Return (x, y) of the center of cell containing provided text 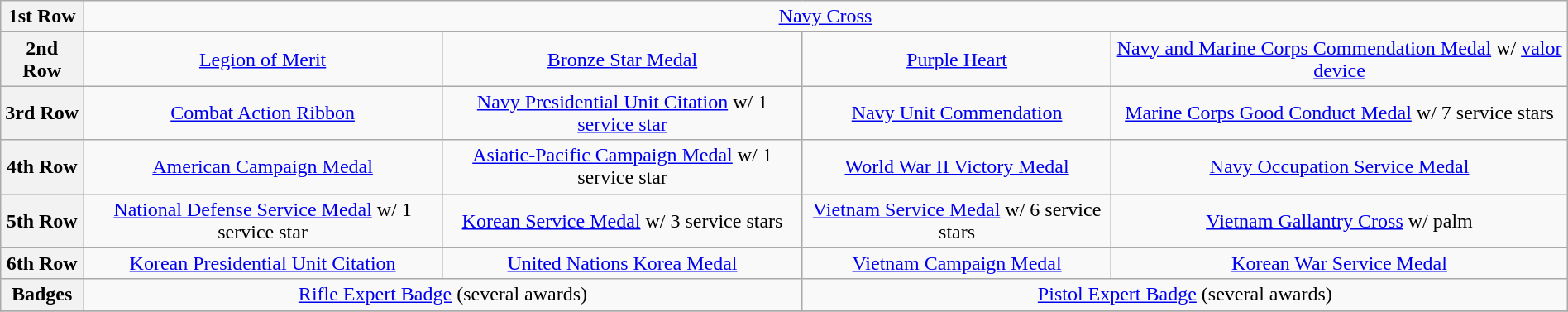
Navy Presidential Unit Citation w/ 1 service star (623, 113)
Asiatic-Pacific Campaign Medal w/ 1 service star (623, 167)
Korean Service Medal w/ 3 service stars (623, 220)
National Defense Service Medal w/ 1 service star (263, 220)
4th Row (42, 167)
Navy Cross (825, 17)
Korean War Service Medal (1340, 263)
Combat Action Ribbon (263, 113)
Vietnam Service Medal w/ 6 service stars (956, 220)
Vietnam Gallantry Cross w/ palm (1340, 220)
2nd Row (42, 60)
Marine Corps Good Conduct Medal w/ 7 service stars (1340, 113)
3rd Row (42, 113)
Purple Heart (956, 60)
Korean Presidential Unit Citation (263, 263)
Navy Occupation Service Medal (1340, 167)
Rifle Expert Badge (several awards) (443, 295)
Pistol Expert Badge (several awards) (1184, 295)
5th Row (42, 220)
Legion of Merit (263, 60)
American Campaign Medal (263, 167)
Vietnam Campaign Medal (956, 263)
Badges (42, 295)
6th Row (42, 263)
Navy Unit Commendation (956, 113)
Bronze Star Medal (623, 60)
1st Row (42, 17)
United Nations Korea Medal (623, 263)
Navy and Marine Corps Commendation Medal w/ valor device (1340, 60)
World War II Victory Medal (956, 167)
